For the text-containing cell, return its midpoint in [X, Y] coordinate format. 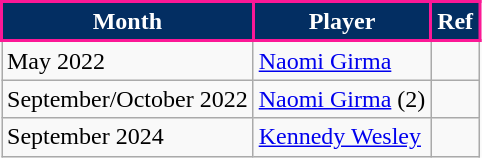
September 2024 [128, 137]
Ref [456, 22]
Naomi Girma [342, 60]
Month [128, 22]
Kennedy Wesley [342, 137]
September/October 2022 [128, 99]
Naomi Girma (2) [342, 99]
Player [342, 22]
May 2022 [128, 60]
